Provide the [X, Y] coordinate of the cell's center where the given text is located.  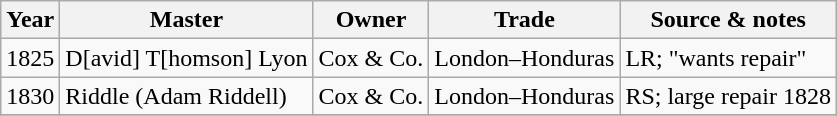
Owner [371, 20]
Master [186, 20]
Source & notes [728, 20]
1825 [30, 58]
LR; "wants repair" [728, 58]
Year [30, 20]
Riddle (Adam Riddell) [186, 96]
RS; large repair 1828 [728, 96]
D[avid] T[homson] Lyon [186, 58]
Trade [524, 20]
1830 [30, 96]
